Return [x, y] of the center of cell containing provided text 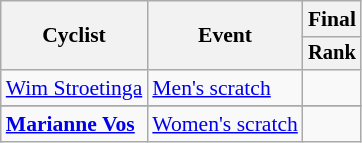
Women's scratch [225, 124]
Event [225, 36]
Wim Stroetinga [74, 88]
Cyclist [74, 36]
Rank [332, 54]
Men's scratch [225, 88]
Marianne Vos [74, 124]
Final [332, 19]
